Determine the (X, Y) coordinate at the center of the cell enclosing the given text.  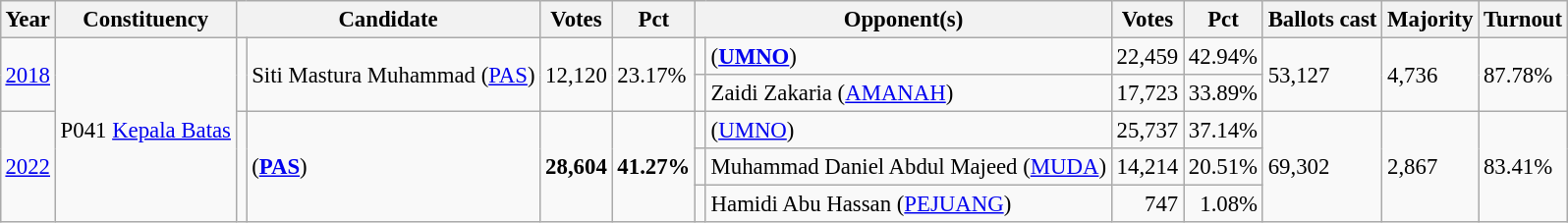
Turnout (1523, 20)
87.78% (1523, 75)
Constituency (145, 20)
22,459 (1148, 56)
25,737 (1148, 131)
4,736 (1430, 75)
28,604 (576, 167)
2,867 (1430, 167)
37.14% (1224, 131)
20.51% (1224, 167)
1.08% (1224, 204)
14,214 (1148, 167)
17,723 (1148, 93)
12,120 (576, 75)
Majority (1430, 20)
Hamidi Abu Hassan (PEJUANG) (908, 204)
Siti Mastura Muhammad (PAS) (393, 75)
33.89% (1224, 93)
23.17% (654, 75)
83.41% (1523, 167)
Ballots cast (1322, 20)
69,302 (1322, 167)
747 (1148, 204)
Candidate (388, 20)
41.27% (654, 167)
2018 (28, 75)
Opponent(s) (904, 20)
P041 Kepala Batas (145, 130)
(PAS) (393, 167)
2022 (28, 167)
42.94% (1224, 56)
53,127 (1322, 75)
Year (28, 20)
Muhammad Daniel Abdul Majeed (MUDA) (908, 167)
Zaidi Zakaria (AMANAH) (908, 93)
